Capture the cell that displays the provided text and extract its (x, y) central coordinate. 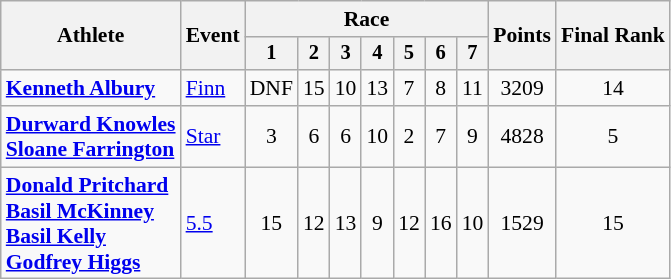
1 (272, 54)
3209 (522, 88)
8 (441, 88)
Athlete (91, 36)
Donald PritchardBasil McKinneyBasil KellyGodfrey Higgs (91, 223)
5.5 (213, 223)
Points (522, 36)
4828 (522, 136)
Final Rank (613, 36)
4 (377, 54)
16 (441, 223)
Race (367, 19)
Finn (213, 88)
11 (473, 88)
DNF (272, 88)
1529 (522, 223)
Kenneth Albury (91, 88)
Durward KnowlesSloane Farrington (91, 136)
14 (613, 88)
Event (213, 36)
Star (213, 136)
